Provide the [x, y] coordinate of the cell's center where the given text is located.  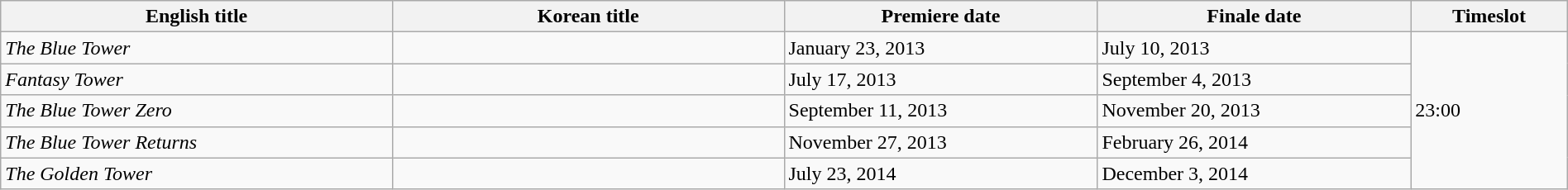
September 4, 2013 [1254, 79]
The Blue Tower Returns [197, 142]
The Blue Tower Zero [197, 111]
February 26, 2014 [1254, 142]
The Blue Tower [197, 48]
July 10, 2013 [1254, 48]
23:00 [1489, 111]
Premiere date [941, 17]
July 17, 2013 [941, 79]
Finale date [1254, 17]
Korean title [588, 17]
July 23, 2014 [941, 173]
September 11, 2013 [941, 111]
November 20, 2013 [1254, 111]
Timeslot [1489, 17]
English title [197, 17]
January 23, 2013 [941, 48]
December 3, 2014 [1254, 173]
November 27, 2013 [941, 142]
Fantasy Tower [197, 79]
The Golden Tower [197, 173]
